Determine the (x, y) coordinate at the center of the cell enclosing the given text.  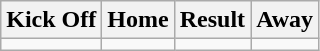
Kick Off (52, 20)
Home (138, 20)
Result (212, 20)
Away (285, 20)
